Identify which cell holds the provided text, then report its (X, Y) central coordinate. 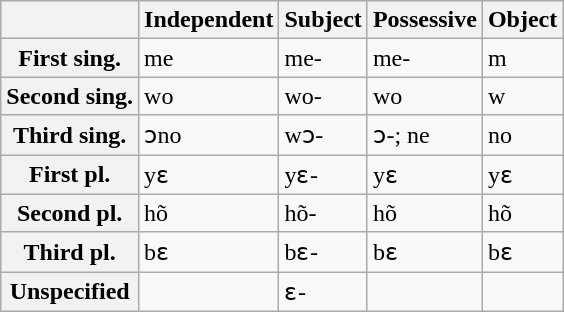
Object (522, 20)
no (522, 135)
First pl. (70, 174)
hõ- (323, 213)
bɛ- (323, 252)
Third sing. (70, 135)
w (522, 96)
Independent (209, 20)
me (209, 58)
Second sing. (70, 96)
Third pl. (70, 252)
m (522, 58)
Second pl. (70, 213)
wɔ- (323, 135)
First sing. (70, 58)
Subject (323, 20)
Possessive (424, 20)
ɛ- (323, 292)
yɛ- (323, 174)
ɔno (209, 135)
Unspecified (70, 292)
ɔ-; ne (424, 135)
wo- (323, 96)
